Return [X, Y] of the center of cell containing provided text 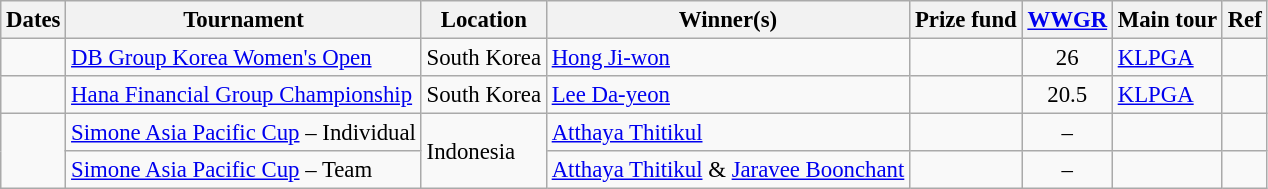
Hong Ji-won [728, 58]
Atthaya Thitikul & Jaravee Boonchant [728, 170]
Simone Asia Pacific Cup – Individual [244, 133]
Main tour [1167, 20]
Simone Asia Pacific Cup – Team [244, 170]
26 [1067, 58]
Tournament [244, 20]
Indonesia [484, 152]
Dates [34, 20]
Hana Financial Group Championship [244, 95]
Ref [1244, 20]
Atthaya Thitikul [728, 133]
20.5 [1067, 95]
Prize fund [966, 20]
DB Group Korea Women's Open [244, 58]
Winner(s) [728, 20]
WWGR [1067, 20]
Lee Da-yeon [728, 95]
Location [484, 20]
